Find where the given text appears and provide that cell's center as [X, Y] coordinate. 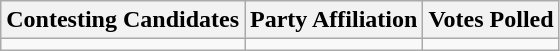
Party Affiliation [334, 20]
Votes Polled [491, 20]
Contesting Candidates [123, 20]
